Pinpoint the cell where the given text exists, returning its [x, y] midpoint coordinate. 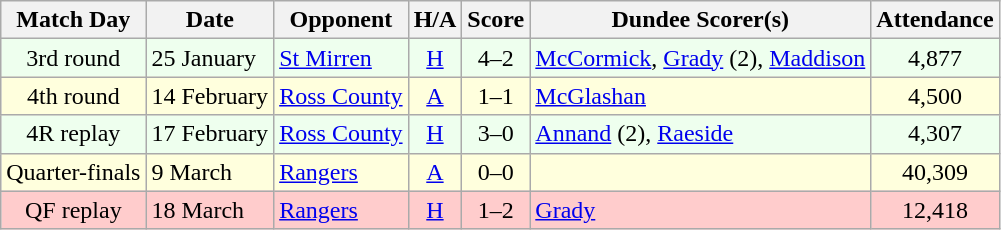
4,500 [935, 96]
40,309 [935, 172]
Match Day [74, 20]
3–0 [496, 134]
Quarter-finals [74, 172]
Score [496, 20]
Date [210, 20]
Grady [700, 210]
H/A [435, 20]
Annand (2), Raeside [700, 134]
4–2 [496, 58]
QF replay [74, 210]
25 January [210, 58]
1–2 [496, 210]
Dundee Scorer(s) [700, 20]
Attendance [935, 20]
3rd round [74, 58]
4th round [74, 96]
St Mirren [341, 58]
17 February [210, 134]
1–1 [496, 96]
9 March [210, 172]
4,877 [935, 58]
18 March [210, 210]
4,307 [935, 134]
0–0 [496, 172]
12,418 [935, 210]
McCormick, Grady (2), Maddison [700, 58]
Opponent [341, 20]
McGlashan [700, 96]
14 February [210, 96]
4R replay [74, 134]
